Return the (X, Y) coordinate for the center point of the cell that contains the specified text.  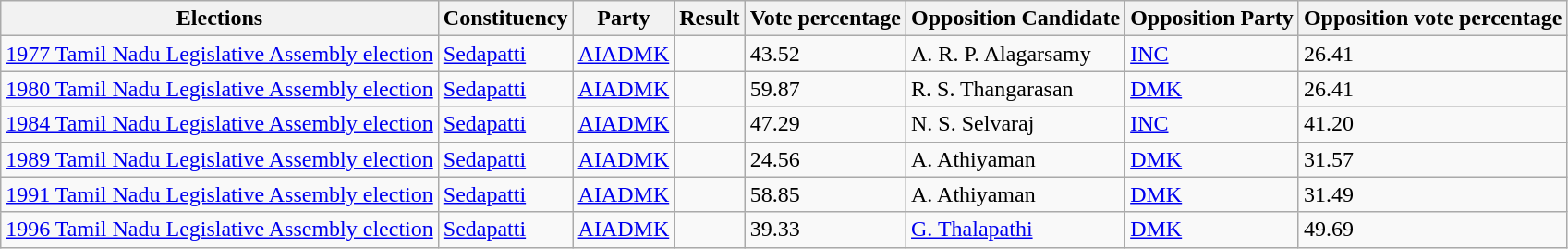
Result (710, 19)
39.33 (825, 230)
R. S. Thangarasan (1016, 89)
Opposition Candidate (1016, 19)
59.87 (825, 89)
58.85 (825, 194)
1977 Tamil Nadu Legislative Assembly election (220, 54)
1996 Tamil Nadu Legislative Assembly election (220, 230)
31.57 (1432, 159)
43.52 (825, 54)
Opposition vote percentage (1432, 19)
31.49 (1432, 194)
Constituency (505, 19)
Party (624, 19)
1980 Tamil Nadu Legislative Assembly election (220, 89)
G. Thalapathi (1016, 230)
Vote percentage (825, 19)
1991 Tamil Nadu Legislative Assembly election (220, 194)
Opposition Party (1212, 19)
47.29 (825, 124)
Elections (220, 19)
24.56 (825, 159)
41.20 (1432, 124)
A. R. P. Alagarsamy (1016, 54)
1984 Tamil Nadu Legislative Assembly election (220, 124)
1989 Tamil Nadu Legislative Assembly election (220, 159)
49.69 (1432, 230)
N. S. Selvaraj (1016, 124)
